Extract the [X, Y] coordinate from the center of the cell holding the provided text.  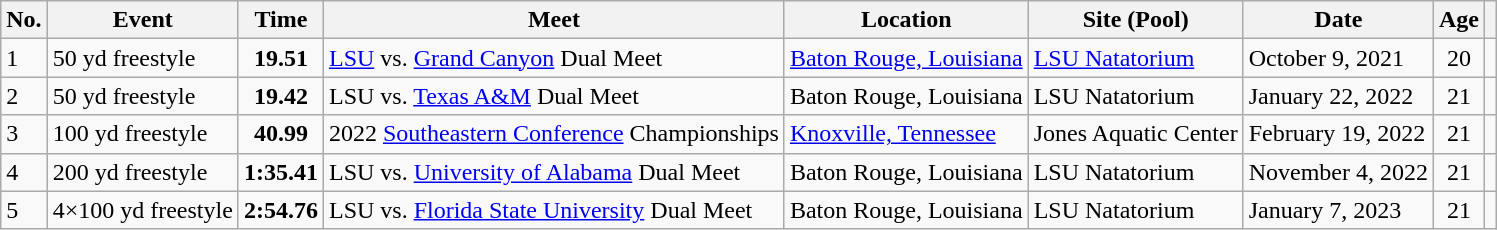
October 9, 2021 [1338, 58]
40.99 [280, 134]
No. [24, 20]
Time [280, 20]
19.42 [280, 96]
4×100 yd freestyle [142, 210]
LSU vs. Texas A&M Dual Meet [554, 96]
Knoxville, Tennessee [906, 134]
Site (Pool) [1136, 20]
LSU vs. Florida State University Dual Meet [554, 210]
2 [24, 96]
Location [906, 20]
Jones Aquatic Center [1136, 134]
4 [24, 172]
Age [1460, 20]
3 [24, 134]
2022 Southeastern Conference Championships [554, 134]
February 19, 2022 [1338, 134]
Date [1338, 20]
200 yd freestyle [142, 172]
Event [142, 20]
19.51 [280, 58]
5 [24, 210]
LSU vs. University of Alabama Dual Meet [554, 172]
January 22, 2022 [1338, 96]
November 4, 2022 [1338, 172]
100 yd freestyle [142, 134]
January 7, 2023 [1338, 210]
1 [24, 58]
1:35.41 [280, 172]
Meet [554, 20]
20 [1460, 58]
2:54.76 [280, 210]
LSU vs. Grand Canyon Dual Meet [554, 58]
